Find where the given text appears and provide that cell's center as (X, Y) coordinate. 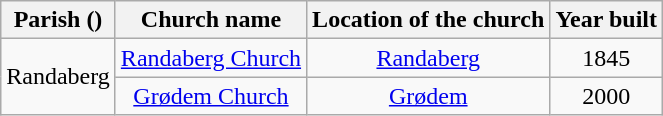
2000 (606, 96)
Parish () (58, 20)
Year built (606, 20)
Grødem (428, 96)
Church name (210, 20)
1845 (606, 58)
Randaberg Church (210, 58)
Grødem Church (210, 96)
Location of the church (428, 20)
